Detect which cell encompasses the target text, then output its [x, y] center coordinate. 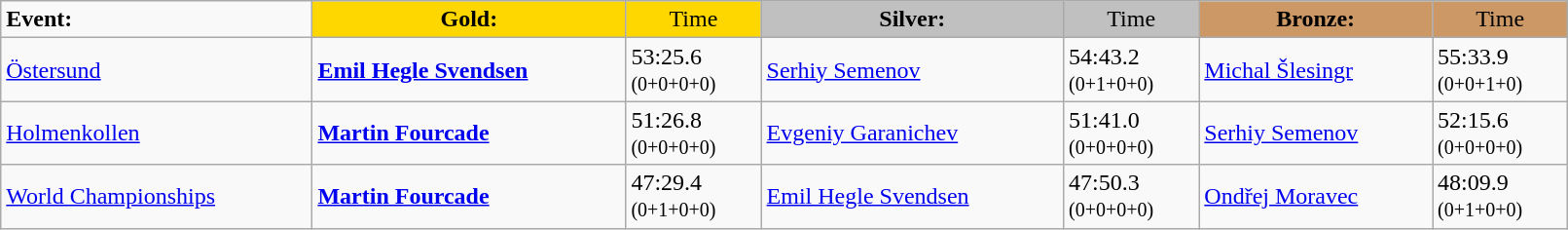
Bronze: [1316, 19]
Holmenkollen [157, 133]
Ondřej Moravec [1316, 197]
52:15.6(0+0+0+0) [1501, 133]
Gold: [469, 19]
World Championships [157, 197]
Event: [157, 19]
55:33.9(0+0+1+0) [1501, 70]
48:09.9(0+1+0+0) [1501, 197]
47:29.4(0+1+0+0) [693, 197]
51:26.8(0+0+0+0) [693, 133]
47:50.3(0+0+0+0) [1131, 197]
Silver: [913, 19]
51:41.0(0+0+0+0) [1131, 133]
Östersund [157, 70]
Michal Šlesingr [1316, 70]
Evgeniy Garanichev [913, 133]
54:43.2(0+1+0+0) [1131, 70]
53:25.6(0+0+0+0) [693, 70]
